Detect which cell encompasses the target text, then output its (X, Y) center coordinate. 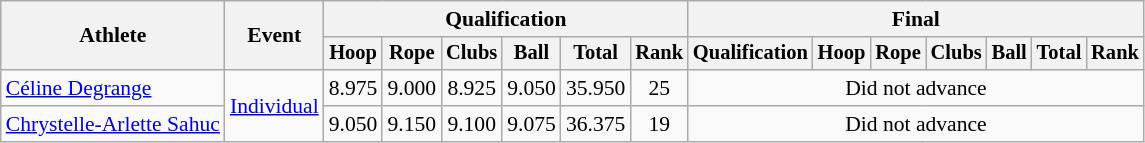
Chrystelle-Arlette Sahuc (113, 124)
9.000 (412, 88)
Individual (274, 106)
35.950 (596, 88)
8.975 (354, 88)
Céline Degrange (113, 88)
Final (916, 19)
36.375 (596, 124)
19 (659, 124)
9.100 (472, 124)
9.075 (532, 124)
25 (659, 88)
Event (274, 36)
Athlete (113, 36)
9.150 (412, 124)
8.925 (472, 88)
